Capture the cell that displays the provided text and extract its [X, Y] central coordinate. 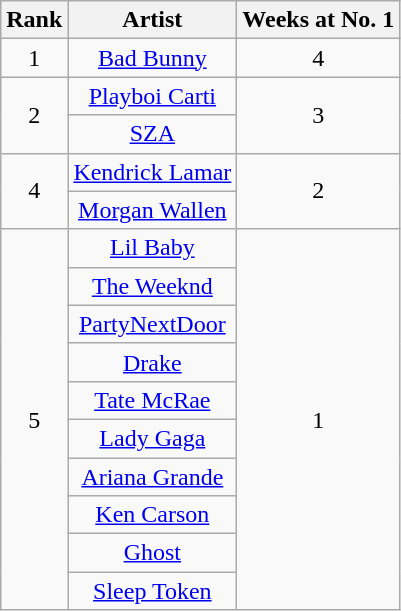
Kendrick Lamar [152, 172]
Sleep Token [152, 591]
3 [318, 115]
Ghost [152, 553]
Ariana Grande [152, 477]
SZA [152, 134]
Tate McRae [152, 400]
Morgan Wallen [152, 210]
Lady Gaga [152, 438]
Drake [152, 362]
Weeks at No. 1 [318, 20]
Lil Baby [152, 248]
The Weeknd [152, 286]
Playboi Carti [152, 96]
5 [34, 420]
Ken Carson [152, 515]
Bad Bunny [152, 58]
PartyNextDoor [152, 324]
Rank [34, 20]
Artist [152, 20]
